Return the (X, Y) coordinate for the center point of the cell that contains the specified text.  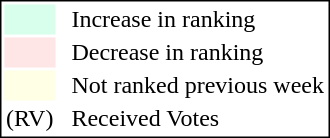
Not ranked previous week (198, 85)
(RV) (29, 119)
Received Votes (198, 119)
Decrease in ranking (198, 53)
Increase in ranking (198, 19)
